Pinpoint the cell where the given text exists, returning its (X, Y) midpoint coordinate. 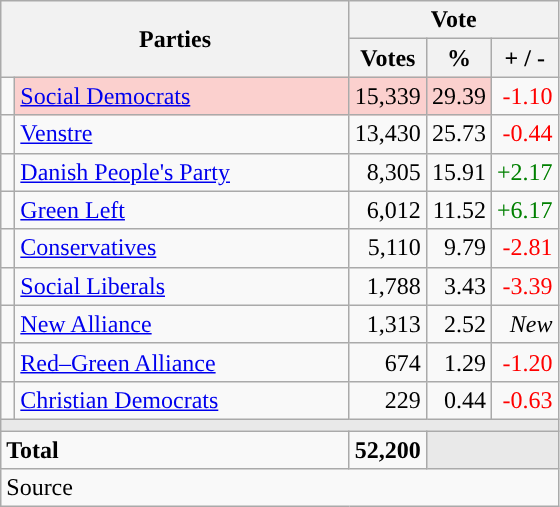
3.43 (458, 286)
Votes (388, 58)
6,012 (388, 210)
1,313 (388, 324)
New (524, 324)
1.29 (458, 362)
1,788 (388, 286)
New Alliance (182, 324)
% (458, 58)
Parties (176, 39)
Christian Democrats (182, 400)
25.73 (458, 134)
52,200 (388, 449)
Source (280, 488)
8,305 (388, 172)
229 (388, 400)
+ / - (524, 58)
15,339 (388, 96)
-0.63 (524, 400)
13,430 (388, 134)
-1.10 (524, 96)
Green Left (182, 210)
5,110 (388, 248)
+2.17 (524, 172)
Danish People's Party (182, 172)
+6.17 (524, 210)
-0.44 (524, 134)
674 (388, 362)
Social Democrats (182, 96)
Social Liberals (182, 286)
15.91 (458, 172)
Conservatives (182, 248)
0.44 (458, 400)
11.52 (458, 210)
Red–Green Alliance (182, 362)
-1.20 (524, 362)
Venstre (182, 134)
Vote (454, 20)
-2.81 (524, 248)
29.39 (458, 96)
-3.39 (524, 286)
2.52 (458, 324)
9.79 (458, 248)
Total (176, 449)
